Return [x, y] of the center of cell containing provided text 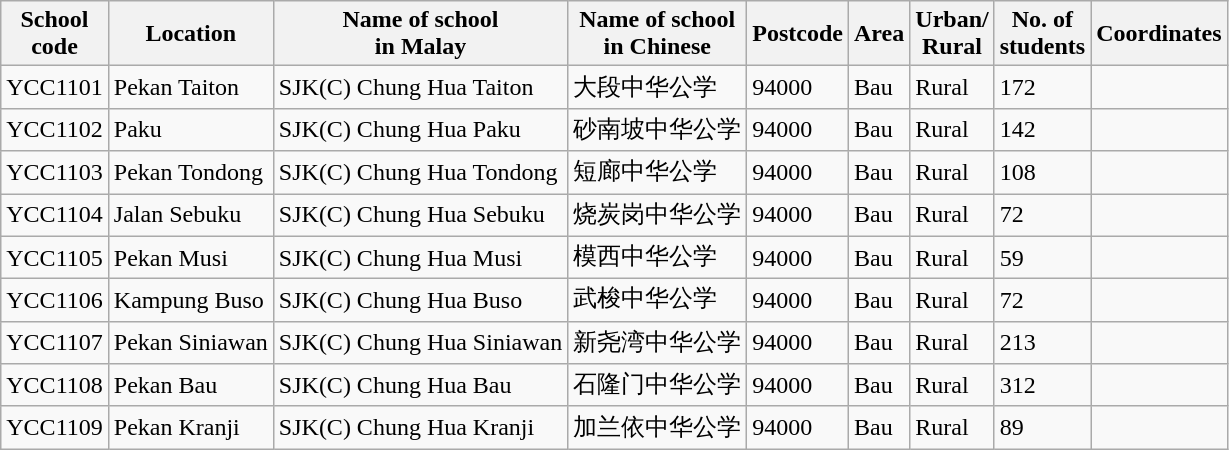
Name of schoolin Malay [420, 34]
Pekan Taiton [190, 88]
Paku [190, 130]
SJK(C) Chung Hua Musi [420, 258]
SJK(C) Chung Hua Tondong [420, 172]
YCC1107 [55, 342]
YCC1108 [55, 386]
YCC1101 [55, 88]
89 [1042, 428]
312 [1042, 386]
Name of schoolin Chinese [658, 34]
Postcode [798, 34]
Urban/Rural [952, 34]
Pekan Musi [190, 258]
172 [1042, 88]
武梭中华公学 [658, 300]
Kampung Buso [190, 300]
SJK(C) Chung Hua Buso [420, 300]
SJK(C) Chung Hua Kranji [420, 428]
大段中华公学 [658, 88]
SJK(C) Chung Hua Sebuku [420, 216]
YCC1104 [55, 216]
短廊中华公学 [658, 172]
模西中华公学 [658, 258]
YCC1102 [55, 130]
SJK(C) Chung Hua Paku [420, 130]
SJK(C) Chung Hua Siniawan [420, 342]
砂南坡中华公学 [658, 130]
Pekan Tondong [190, 172]
Location [190, 34]
108 [1042, 172]
SJK(C) Chung Hua Bau [420, 386]
Pekan Kranji [190, 428]
No. ofstudents [1042, 34]
Jalan Sebuku [190, 216]
YCC1106 [55, 300]
SJK(C) Chung Hua Taiton [420, 88]
YCC1109 [55, 428]
Coordinates [1159, 34]
59 [1042, 258]
142 [1042, 130]
Schoolcode [55, 34]
Pekan Siniawan [190, 342]
石隆门中华公学 [658, 386]
加兰依中华公学 [658, 428]
YCC1105 [55, 258]
烧炭岗中华公学 [658, 216]
Pekan Bau [190, 386]
新尧湾中华公学 [658, 342]
213 [1042, 342]
YCC1103 [55, 172]
Area [880, 34]
